Output the [X, Y] coordinate of the center of the cell containing the given text.  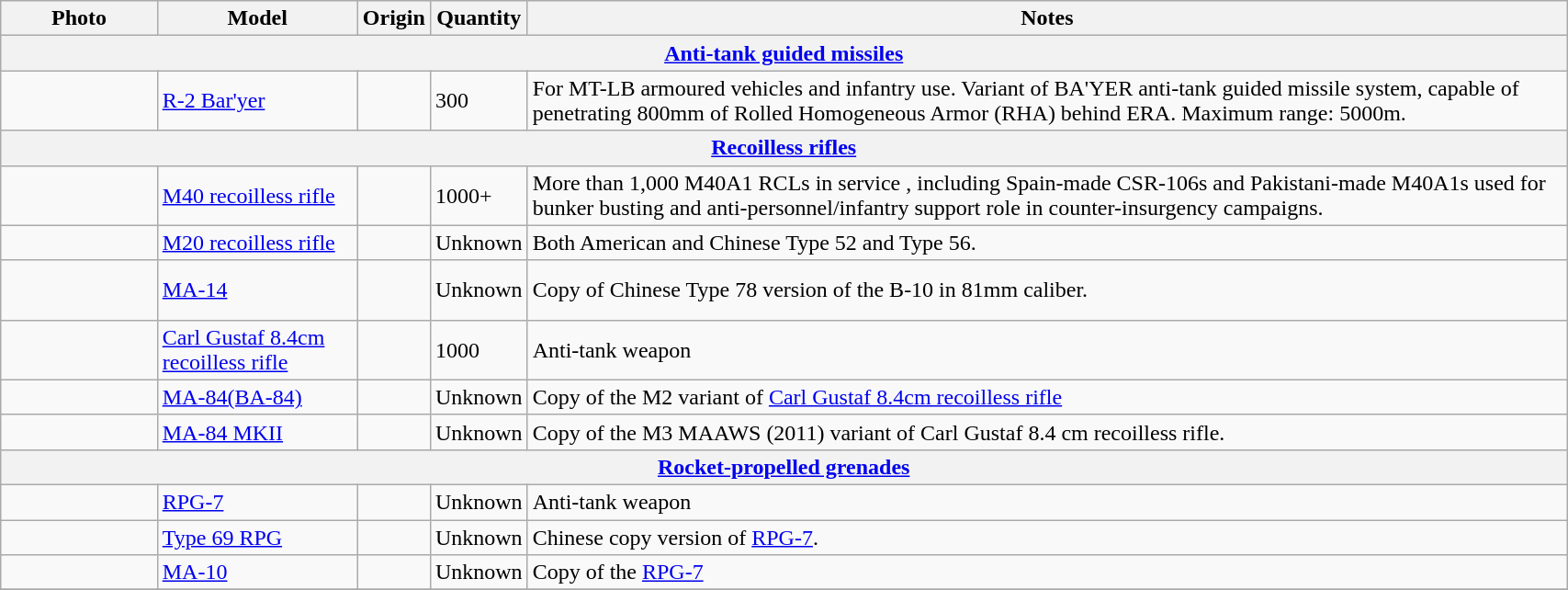
MA-84 MKII [257, 432]
Anti-tank guided missiles [784, 53]
Copy of the M3 MAAWS (2011) variant of Carl Gustaf 8.4 cm recoilless rifle. [1047, 432]
Photo [79, 18]
Copy of the RPG-7 [1047, 573]
R-2 Bar'yer [257, 101]
300 [479, 101]
Both American and Chinese Type 52 and Type 56. [1047, 243]
Model [257, 18]
MA-10 [257, 573]
Origin [393, 18]
M20 recoilless rifle [257, 243]
Notes [1047, 18]
1000 [479, 349]
RPG-7 [257, 502]
Chinese copy version of RPG-7. [1047, 538]
MA-84(BA-84) [257, 397]
M40 recoilless rifle [257, 195]
Copy of the M2 variant of Carl Gustaf 8.4cm recoilless rifle [1047, 397]
MA-14 [257, 290]
Carl Gustaf 8.4cm recoilless rifle [257, 349]
Type 69 RPG [257, 538]
Quantity [479, 18]
Rocket-propelled grenades [784, 467]
1000+ [479, 195]
Recoilless rifles [784, 148]
Copy of Chinese Type 78 version of the B-10 in 81mm caliber. [1047, 290]
